Capture the cell that displays the provided text and extract its [X, Y] central coordinate. 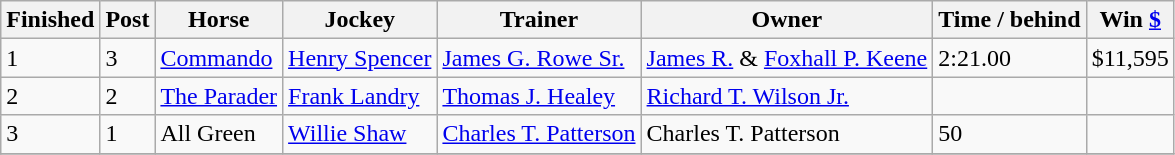
Post [128, 20]
Henry Spencer [360, 58]
$11,595 [1130, 58]
Finished [50, 20]
The Parader [219, 96]
Owner [787, 20]
Richard T. Wilson Jr. [787, 96]
James R. & Foxhall P. Keene [787, 58]
Commando [219, 58]
Win $ [1130, 20]
50 [1010, 134]
Willie Shaw [360, 134]
All Green [219, 134]
Thomas J. Healey [539, 96]
Frank Landry [360, 96]
Jockey [360, 20]
Horse [219, 20]
Trainer [539, 20]
James G. Rowe Sr. [539, 58]
2:21.00 [1010, 58]
Time / behind [1010, 20]
